Detect which cell encompasses the target text, then output its [x, y] center coordinate. 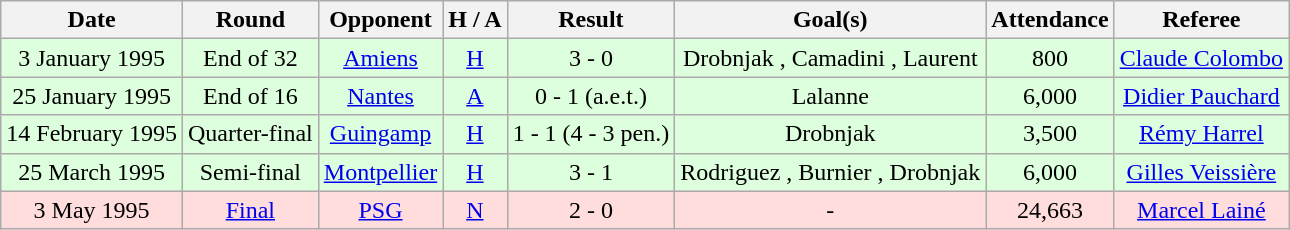
Rodriguez , Burnier , Drobnjak [830, 172]
H / A [475, 20]
Amiens [380, 58]
Claude Colombo [1201, 58]
End of 32 [250, 58]
800 [1050, 58]
Didier Pauchard [1201, 96]
Semi-final [250, 172]
Opponent [380, 20]
Attendance [1050, 20]
25 January 1995 [92, 96]
Gilles Veissière [1201, 172]
- [830, 210]
24,663 [1050, 210]
2 - 0 [591, 210]
PSG [380, 210]
Guingamp [380, 134]
3 January 1995 [92, 58]
3 May 1995 [92, 210]
1 - 1 (4 - 3 pen.) [591, 134]
Final [250, 210]
Rémy Harrel [1201, 134]
Goal(s) [830, 20]
Drobnjak [830, 134]
A [475, 96]
3 - 0 [591, 58]
Montpellier [380, 172]
Quarter-final [250, 134]
Lalanne [830, 96]
25 March 1995 [92, 172]
3,500 [1050, 134]
Date [92, 20]
0 - 1 (a.e.t.) [591, 96]
14 February 1995 [92, 134]
Nantes [380, 96]
Marcel Lainé [1201, 210]
Drobnjak , Camadini , Laurent [830, 58]
End of 16 [250, 96]
Result [591, 20]
Round [250, 20]
3 - 1 [591, 172]
N [475, 210]
Referee [1201, 20]
